Search for the cell housing the specified text and yield its (X, Y) center coordinate. 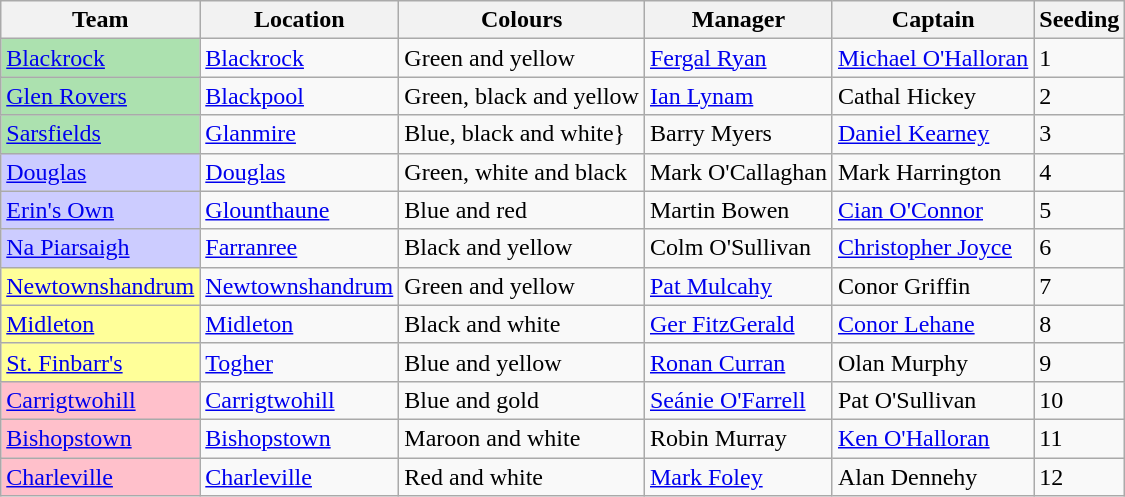
Seeding (1080, 20)
Ronan Curran (738, 362)
Mark Harrington (932, 172)
Colm O'Sullivan (738, 248)
Red and white (522, 477)
Pat Mulcahy (738, 286)
Green, black and yellow (522, 96)
Team (100, 20)
Barry Myers (738, 134)
Mark O'Callaghan (738, 172)
Blackpool (300, 96)
8 (1080, 324)
2 (1080, 96)
Colours (522, 20)
Blue and yellow (522, 362)
Blue, black and white} (522, 134)
9 (1080, 362)
Manager (738, 20)
Green, white and black (522, 172)
Sarsfields (100, 134)
Na Piarsaigh (100, 248)
12 (1080, 477)
Maroon and white (522, 438)
Glounthaune (300, 210)
Alan Dennehy (932, 477)
Ian Lynam (738, 96)
Cian O'Connor (932, 210)
Black and yellow (522, 248)
Ger FitzGerald (738, 324)
Location (300, 20)
Captain (932, 20)
Mark Foley (738, 477)
Ken O'Halloran (932, 438)
Blue and red (522, 210)
Pat O'Sullivan (932, 400)
Robin Murray (738, 438)
Fergal Ryan (738, 58)
6 (1080, 248)
10 (1080, 400)
Black and white (522, 324)
Farranree (300, 248)
Cathal Hickey (932, 96)
5 (1080, 210)
Erin's Own (100, 210)
Glen Rovers (100, 96)
Conor Griffin (932, 286)
Christopher Joyce (932, 248)
11 (1080, 438)
Olan Murphy (932, 362)
Glanmire (300, 134)
Daniel Kearney (932, 134)
Togher (300, 362)
7 (1080, 286)
Michael O'Halloran (932, 58)
4 (1080, 172)
Blue and gold (522, 400)
Martin Bowen (738, 210)
3 (1080, 134)
St. Finbarr's (100, 362)
Seánie O'Farrell (738, 400)
1 (1080, 58)
Conor Lehane (932, 324)
